Determine the [X, Y] coordinate at the center of the cell enclosing the given text.  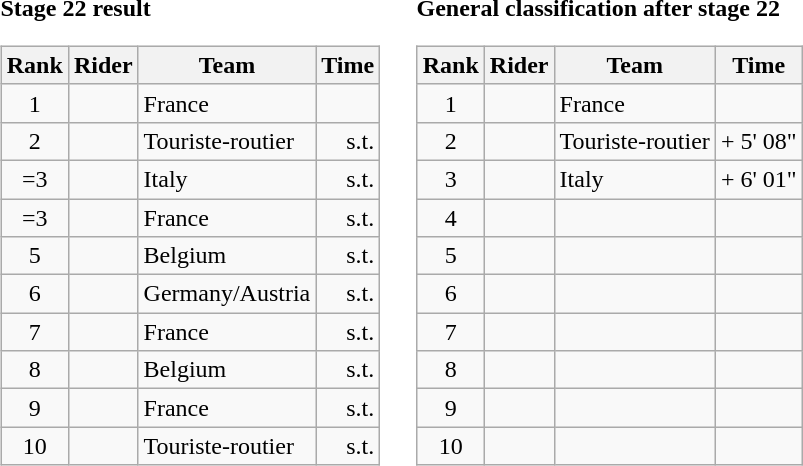
+ 5' 08" [758, 141]
Germany/Austria [227, 294]
3 [450, 179]
+ 6' 01" [758, 179]
4 [450, 217]
